Provide the [X, Y] coordinate of the cell's center where the given text is located.  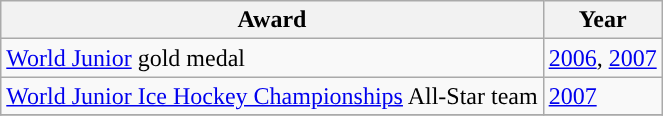
2006, 2007 [602, 58]
World Junior gold medal [272, 58]
World Junior Ice Hockey Championships All-Star team [272, 96]
2007 [602, 96]
Award [272, 20]
Year [602, 20]
